Pinpoint the cell where the given text exists, returning its [X, Y] midpoint coordinate. 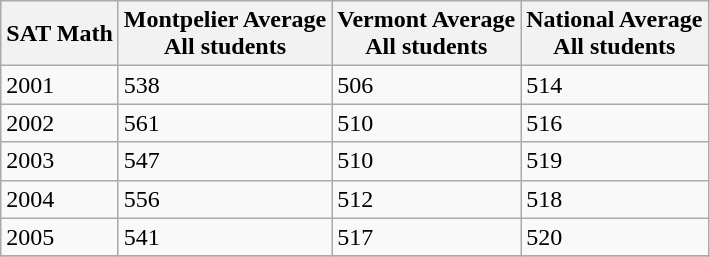
514 [614, 85]
SAT Math [60, 34]
520 [614, 237]
Montpelier AverageAll students [224, 34]
2001 [60, 85]
541 [224, 237]
2004 [60, 199]
518 [614, 199]
512 [426, 199]
2002 [60, 123]
561 [224, 123]
538 [224, 85]
506 [426, 85]
Vermont AverageAll students [426, 34]
National AverageAll students [614, 34]
519 [614, 161]
2005 [60, 237]
517 [426, 237]
556 [224, 199]
547 [224, 161]
516 [614, 123]
2003 [60, 161]
